Return the [x, y] coordinate for the center point of the cell that contains the specified text.  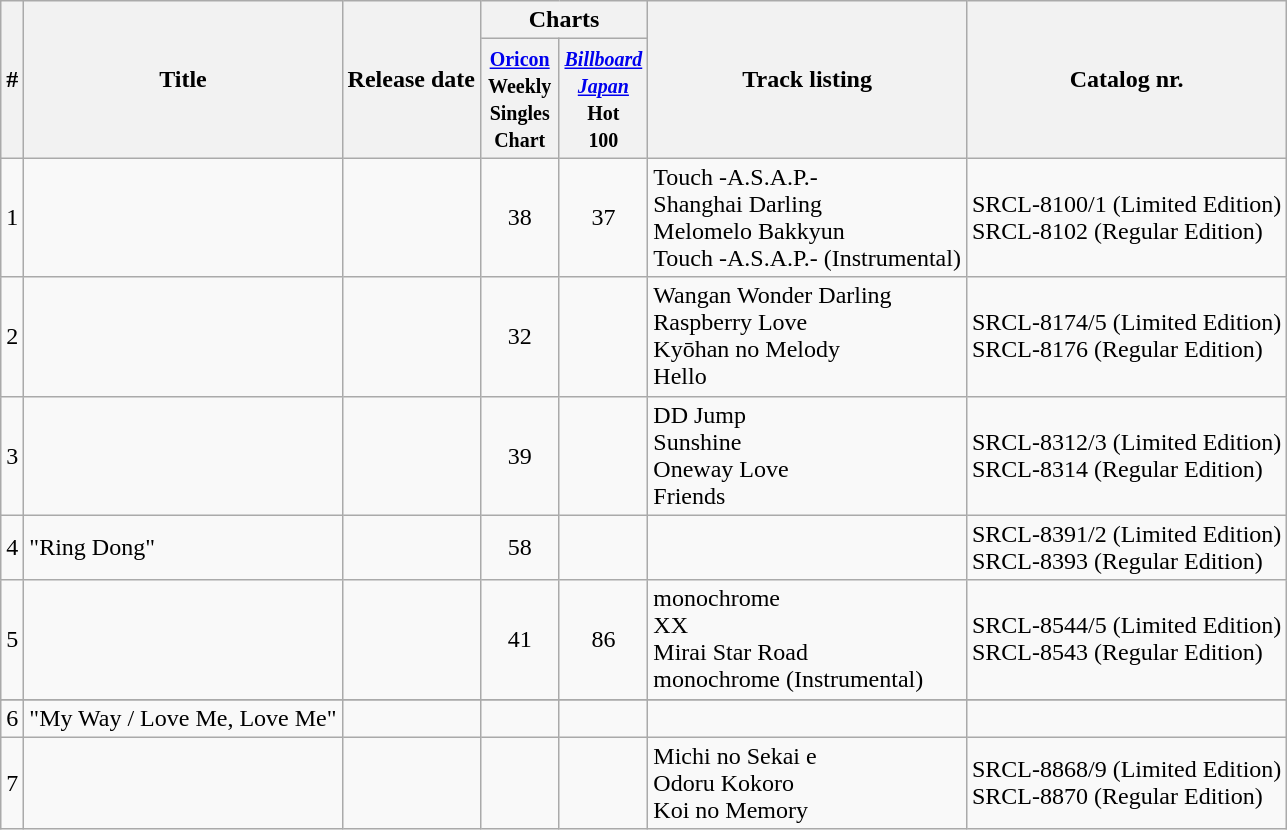
2 [12, 336]
41 [520, 640]
37 [604, 218]
SRCL-8312/3 (Limited Edition)SRCL-8314 (Regular Edition) [1126, 456]
5 [12, 640]
SRCL-8100/1 (Limited Edition)SRCL-8102 (Regular Edition) [1126, 218]
Catalog nr. [1126, 80]
Track listing [808, 80]
6 [12, 718]
BillboardJapanHot100 [604, 98]
OriconWeeklySinglesChart [520, 98]
Charts [564, 20]
58 [520, 548]
SRCL-8544/5 (Limited Edition)SRCL-8543 (Regular Edition) [1126, 640]
SRCL-8174/5 (Limited Edition)SRCL-8176 (Regular Edition) [1126, 336]
"Ring Dong" [183, 548]
"My Way / Love Me, Love Me" [183, 718]
7 [12, 783]
86 [604, 640]
38 [520, 218]
DD JumpSunshineOneway LoveFriends [808, 456]
4 [12, 548]
Touch -A.S.A.P.-Shanghai DarlingMelomelo BakkyunTouch -A.S.A.P.- (Instrumental) [808, 218]
SRCL-8868/9 (Limited Edition)SRCL-8870 (Regular Edition) [1126, 783]
# [12, 80]
Michi no Sekai eOdoru KokoroKoi no Memory [808, 783]
3 [12, 456]
SRCL-8391/2 (Limited Edition)SRCL-8393 (Regular Edition) [1126, 548]
39 [520, 456]
Title [183, 80]
monochromeXXMirai Star Roadmonochrome (Instrumental) [808, 640]
Wangan Wonder DarlingRaspberry LoveKyōhan no MelodyHello [808, 336]
32 [520, 336]
Release date [411, 80]
1 [12, 218]
